Detect which cell encompasses the target text, then output its [x, y] center coordinate. 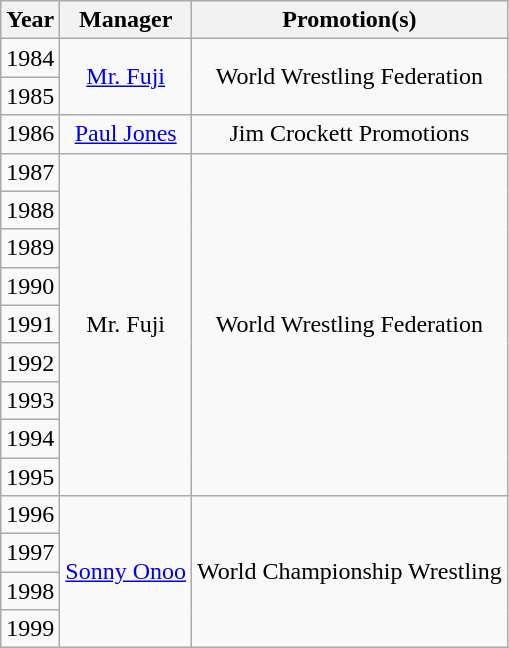
1998 [30, 591]
World Championship Wrestling [350, 572]
1994 [30, 438]
Jim Crockett Promotions [350, 134]
1995 [30, 477]
1987 [30, 172]
Manager [126, 20]
1989 [30, 248]
1988 [30, 210]
1985 [30, 96]
1997 [30, 553]
1993 [30, 400]
Sonny Onoo [126, 572]
1986 [30, 134]
Paul Jones [126, 134]
1984 [30, 58]
1996 [30, 515]
Promotion(s) [350, 20]
1991 [30, 324]
1992 [30, 362]
Year [30, 20]
1990 [30, 286]
1999 [30, 629]
